Output the (x, y) coordinate of the center of the cell containing the given text.  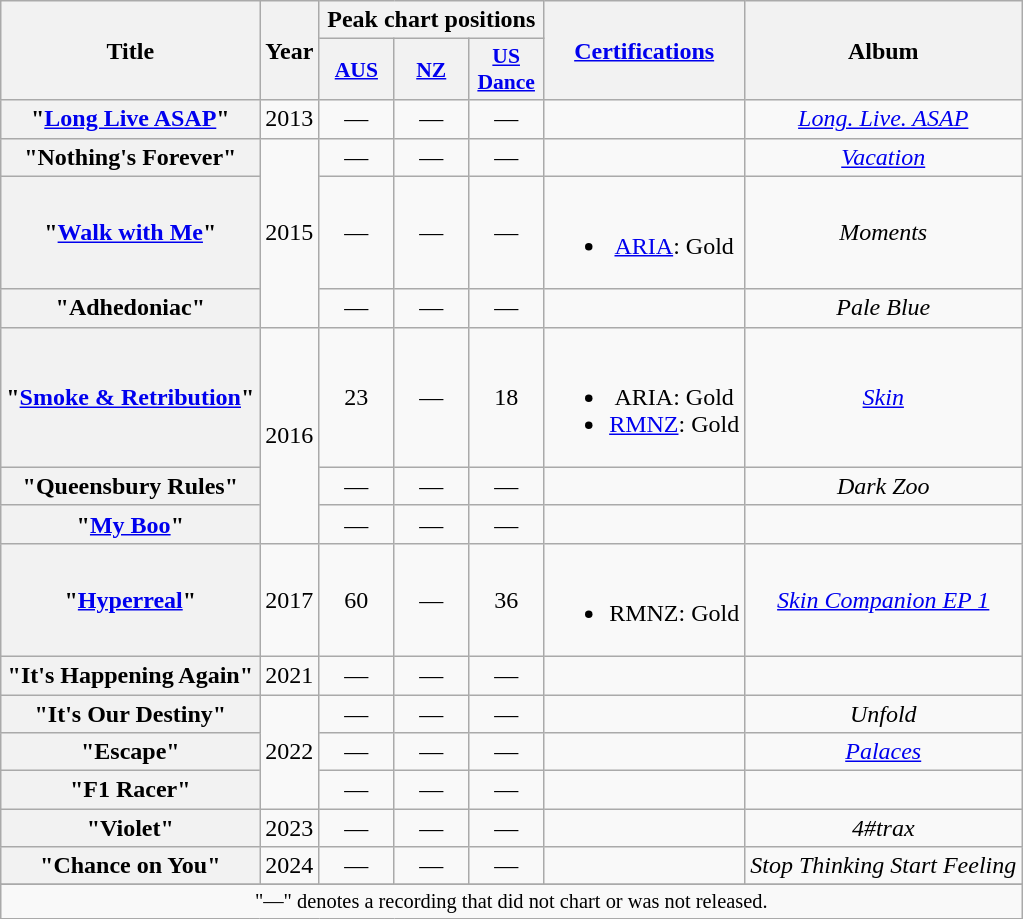
"Escape" (130, 752)
2023 (290, 828)
"Hyperreal" (130, 600)
60 (356, 600)
Skin (884, 397)
Palaces (884, 752)
36 (506, 600)
"Queensbury Rules" (130, 486)
Year (290, 50)
2015 (290, 232)
Pale Blue (884, 308)
2013 (290, 119)
"Long Live ASAP" (130, 119)
2021 (290, 675)
"F1 Racer" (130, 790)
Skin Companion EP 1 (884, 600)
23 (356, 397)
NZ (432, 70)
18 (506, 397)
Vacation (884, 157)
2016 (290, 435)
Long. Live. ASAP (884, 119)
"It's Happening Again" (130, 675)
Title (130, 50)
Unfold (884, 713)
2022 (290, 751)
Peak chart positions (432, 20)
"—" denotes a recording that did not chart or was not released. (512, 902)
AUS (356, 70)
Stop Thinking Start Feeling (884, 866)
Certifications (644, 50)
"Violet" (130, 828)
Moments (884, 232)
Dark Zoo (884, 486)
"Adhedoniac" (130, 308)
"It's Our Destiny" (130, 713)
4#trax (884, 828)
USDance (506, 70)
ARIA: Gold (644, 232)
2017 (290, 600)
RMNZ: Gold (644, 600)
Album (884, 50)
2024 (290, 866)
"Walk with Me" (130, 232)
"My Boo" (130, 524)
"Chance on You" (130, 866)
"Smoke & Retribution" (130, 397)
ARIA: GoldRMNZ: Gold (644, 397)
"Nothing's Forever" (130, 157)
